Scan for the cell matching the given text and deliver its (x, y) coordinate at center. 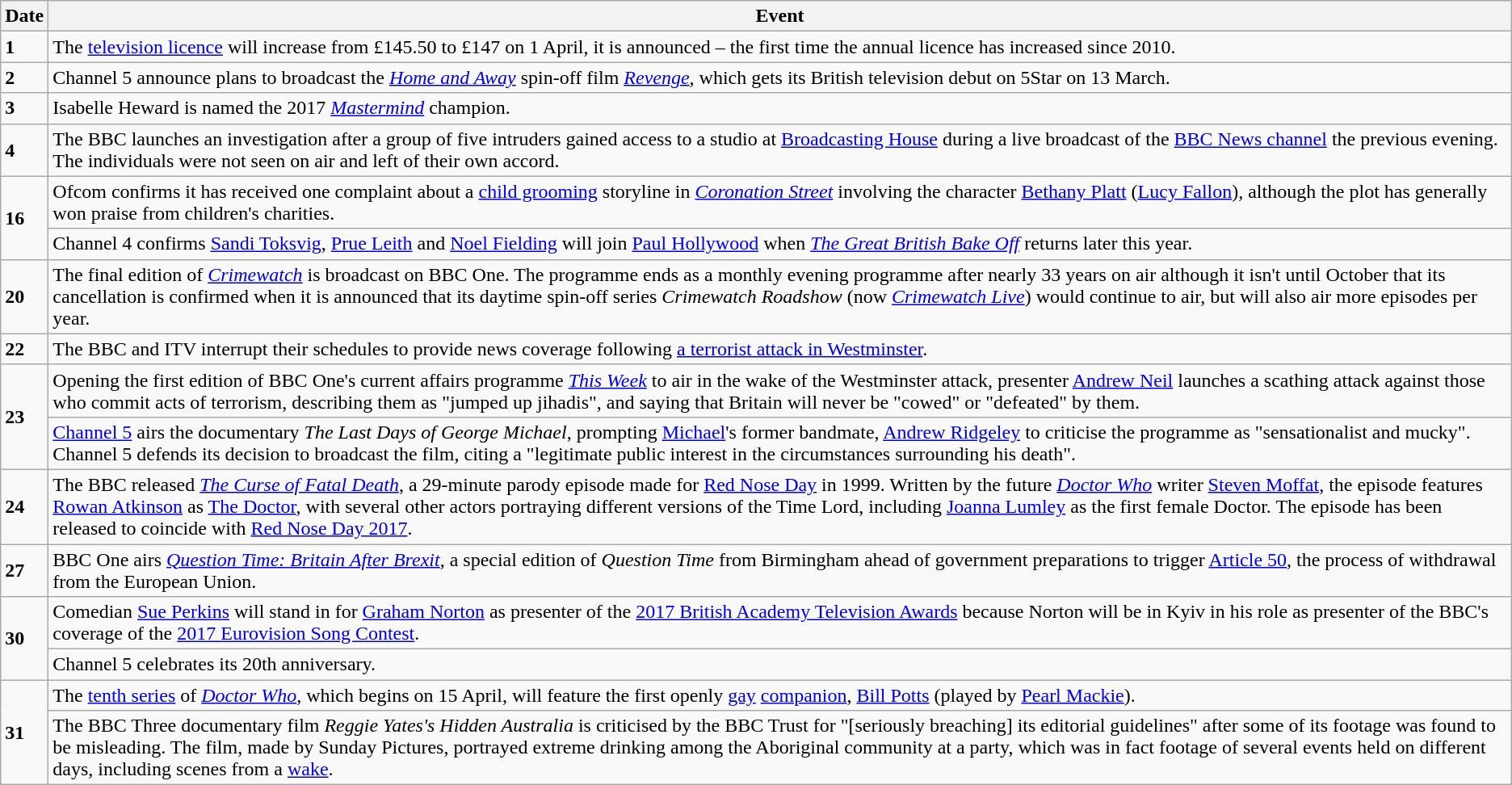
The television licence will increase from £145.50 to £147 on 1 April, it is announced – the first time the annual licence has increased since 2010. (780, 47)
Channel 5 celebrates its 20th anniversary. (780, 665)
27 (24, 570)
Date (24, 16)
The BBC and ITV interrupt their schedules to provide news coverage following a terrorist attack in Westminster. (780, 349)
3 (24, 108)
22 (24, 349)
2 (24, 78)
20 (24, 296)
23 (24, 417)
24 (24, 506)
Channel 5 announce plans to broadcast the Home and Away spin-off film Revenge, which gets its British television debut on 5Star on 13 March. (780, 78)
Event (780, 16)
1 (24, 47)
16 (24, 218)
31 (24, 733)
Isabelle Heward is named the 2017 Mastermind champion. (780, 108)
Channel 4 confirms Sandi Toksvig, Prue Leith and Noel Fielding will join Paul Hollywood when The Great British Bake Off returns later this year. (780, 244)
The tenth series of Doctor Who, which begins on 15 April, will feature the first openly gay companion, Bill Potts (played by Pearl Mackie). (780, 695)
30 (24, 638)
4 (24, 150)
